Detect which cell encompasses the target text, then output its (X, Y) center coordinate. 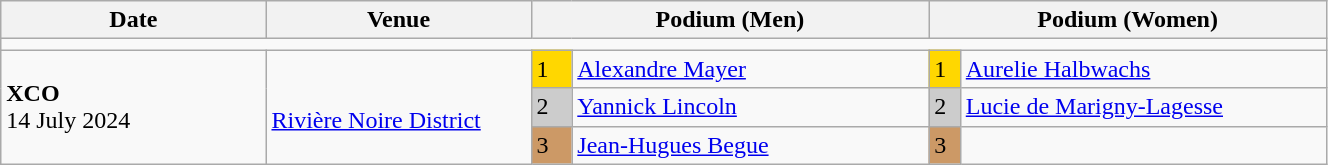
Rivière Noire District (398, 107)
Aurelie Halbwachs (1143, 69)
Lucie de Marigny-Lagesse (1143, 107)
Alexandre Mayer (750, 69)
Podium (Men) (730, 20)
Yannick Lincoln (750, 107)
XCO 14 July 2024 (134, 107)
Venue (398, 20)
Date (134, 20)
Podium (Women) (1128, 20)
Jean-Hugues Begue (750, 145)
